Provide the [X, Y] coordinate of the cell's center where the given text is located.  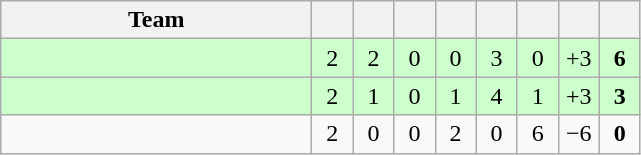
−6 [578, 134]
4 [496, 96]
Team [156, 20]
